Identify which cell holds the provided text, then report its [X, Y] central coordinate. 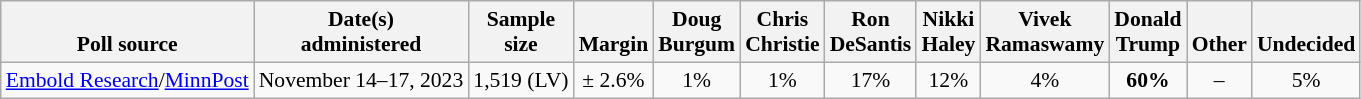
Margin [614, 32]
± 2.6% [614, 80]
12% [948, 80]
4% [1044, 80]
60% [1148, 80]
5% [1306, 80]
1,519 (LV) [520, 80]
Date(s)administered [362, 32]
VivekRamaswamy [1044, 32]
Samplesize [520, 32]
Poll source [128, 32]
November 14–17, 2023 [362, 80]
Other [1220, 32]
Undecided [1306, 32]
Embold Research/MinnPost [128, 80]
– [1220, 80]
ChrisChristie [782, 32]
DougBurgum [696, 32]
17% [871, 80]
DonaldTrump [1148, 32]
RonDeSantis [871, 32]
NikkiHaley [948, 32]
